Provide the [X, Y] coordinate of the cell's center where the given text is located.  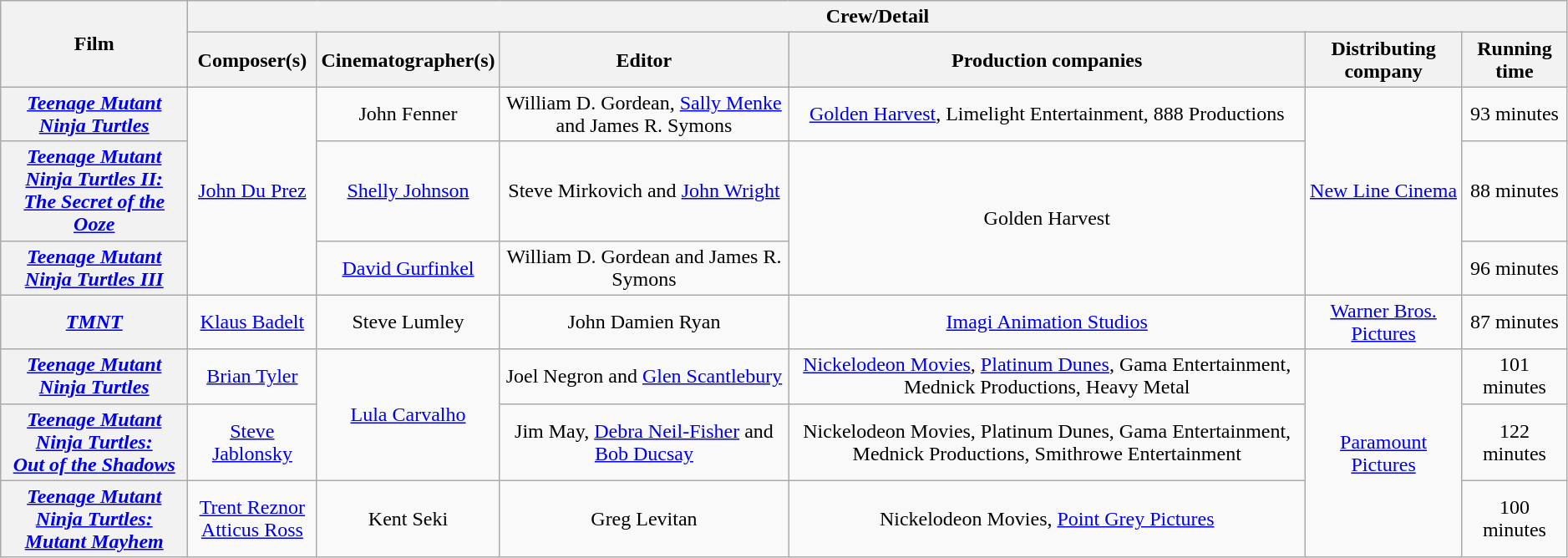
Running time [1515, 60]
Shelly Johnson [408, 190]
Golden Harvest, Limelight Entertainment, 888 Productions [1048, 114]
Lula Carvalho [408, 414]
John Damien Ryan [644, 322]
Greg Levitan [644, 519]
John Du Prez [252, 190]
Steve Lumley [408, 322]
Composer(s) [252, 60]
Warner Bros. Pictures [1383, 322]
Imagi Animation Studios [1048, 322]
Teenage Mutant Ninja Turtles III [94, 267]
Jim May, Debra Neil-Fisher and Bob Ducsay [644, 442]
Nickelodeon Movies, Platinum Dunes, Gama Entertainment, Mednick Productions, Heavy Metal [1048, 376]
Steve Jablonsky [252, 442]
William D. Gordean and James R. Symons [644, 267]
Golden Harvest [1048, 218]
David Gurfinkel [408, 267]
Cinematographer(s) [408, 60]
Joel Negron and Glen Scantlebury [644, 376]
TMNT [94, 322]
Teenage Mutant Ninja Turtles: Out of the Shadows [94, 442]
William D. Gordean, Sally Menke and James R. Symons [644, 114]
New Line Cinema [1383, 190]
Kent Seki [408, 519]
Nickelodeon Movies, Point Grey Pictures [1048, 519]
Paramount Pictures [1383, 453]
Steve Mirkovich and John Wright [644, 190]
Brian Tyler [252, 376]
Teenage Mutant Ninja Turtles II: The Secret of the Ooze [94, 190]
93 minutes [1515, 114]
Production companies [1048, 60]
88 minutes [1515, 190]
100 minutes [1515, 519]
John Fenner [408, 114]
Distributing company [1383, 60]
Editor [644, 60]
Crew/Detail [878, 17]
Teenage Mutant Ninja Turtles: Mutant Mayhem [94, 519]
Klaus Badelt [252, 322]
Nickelodeon Movies, Platinum Dunes, Gama Entertainment, Mednick Productions, Smithrowe Entertainment [1048, 442]
87 minutes [1515, 322]
101 minutes [1515, 376]
122 minutes [1515, 442]
Film [94, 43]
96 minutes [1515, 267]
Trent ReznorAtticus Ross [252, 519]
